Search for the cell housing the specified text and yield its (x, y) center coordinate. 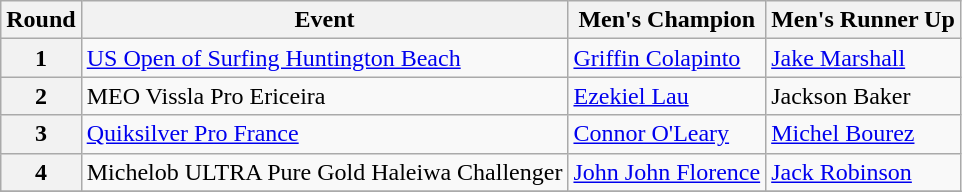
1 (41, 58)
Men's Champion (667, 20)
Ezekiel Lau (667, 96)
Round (41, 20)
John John Florence (667, 172)
Connor O'Leary (667, 134)
US Open of Surfing Huntington Beach (324, 58)
Men's Runner Up (864, 20)
Jake Marshall (864, 58)
Jackson Baker (864, 96)
Michel Bourez (864, 134)
Quiksilver Pro France (324, 134)
Event (324, 20)
Jack Robinson (864, 172)
MEO Vissla Pro Ericeira (324, 96)
Michelob ULTRA Pure Gold Haleiwa Challenger (324, 172)
2 (41, 96)
3 (41, 134)
4 (41, 172)
Griffin Colapinto (667, 58)
